Search for the cell housing the specified text and yield its (x, y) center coordinate. 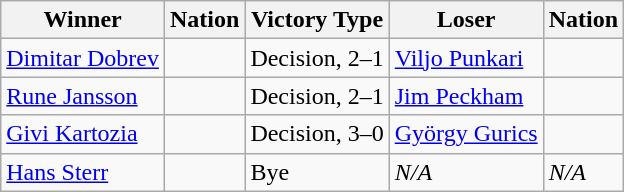
Decision, 3–0 (317, 134)
Givi Kartozia (83, 134)
Hans Sterr (83, 172)
Viljo Punkari (466, 58)
Jim Peckham (466, 96)
Winner (83, 20)
Dimitar Dobrev (83, 58)
Victory Type (317, 20)
György Gurics (466, 134)
Bye (317, 172)
Rune Jansson (83, 96)
Loser (466, 20)
